Scan for the cell matching the given text and deliver its (X, Y) coordinate at center. 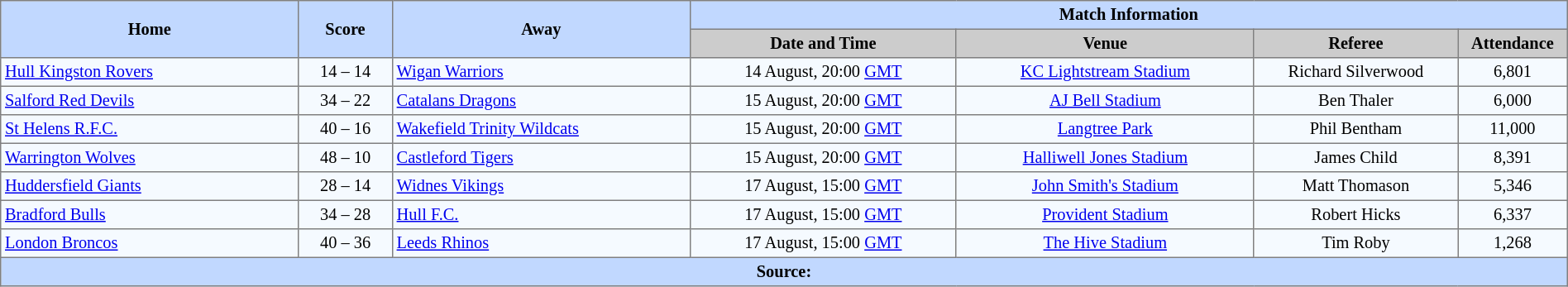
Attendance (1513, 43)
6,801 (1513, 72)
Matt Thomason (1355, 186)
Leeds Rhinos (541, 243)
14 – 14 (346, 72)
Castleford Tigers (541, 157)
Date and Time (823, 43)
Hull Kingston Rovers (150, 72)
Source: (784, 271)
28 – 14 (346, 186)
6,337 (1513, 214)
Bradford Bulls (150, 214)
James Child (1355, 157)
8,391 (1513, 157)
Score (346, 30)
40 – 16 (346, 129)
Catalans Dragons (541, 100)
Home (150, 30)
John Smith's Stadium (1105, 186)
14 August, 20:00 GMT (823, 72)
34 – 28 (346, 214)
34 – 22 (346, 100)
1,268 (1513, 243)
Halliwell Jones Stadium (1105, 157)
Wigan Warriors (541, 72)
Referee (1355, 43)
Wakefield Trinity Wildcats (541, 129)
Tim Roby (1355, 243)
11,000 (1513, 129)
Away (541, 30)
KC Lightstream Stadium (1105, 72)
London Broncos (150, 243)
5,346 (1513, 186)
Hull F.C. (541, 214)
Warrington Wolves (150, 157)
Match Information (1128, 15)
The Hive Stadium (1105, 243)
Provident Stadium (1105, 214)
Richard Silverwood (1355, 72)
6,000 (1513, 100)
Venue (1105, 43)
St Helens R.F.C. (150, 129)
48 – 10 (346, 157)
Robert Hicks (1355, 214)
AJ Bell Stadium (1105, 100)
Phil Bentham (1355, 129)
Ben Thaler (1355, 100)
Salford Red Devils (150, 100)
Widnes Vikings (541, 186)
40 – 36 (346, 243)
Langtree Park (1105, 129)
Huddersfield Giants (150, 186)
